Detect which cell encompasses the target text, then output its (X, Y) center coordinate. 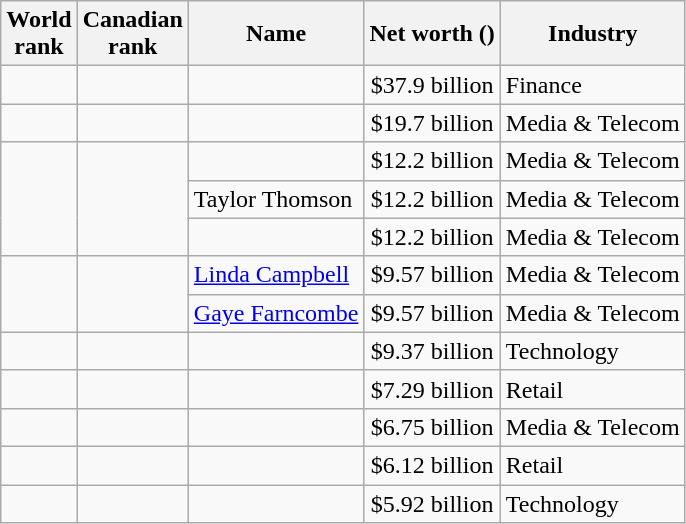
$37.9 billion (432, 85)
Worldrank (39, 34)
Gaye Farncombe (276, 313)
Linda Campbell (276, 275)
Net worth () (432, 34)
Taylor Thomson (276, 199)
Finance (592, 85)
$6.12 billion (432, 465)
$6.75 billion (432, 427)
Name (276, 34)
$7.29 billion (432, 389)
$5.92 billion (432, 503)
Canadianrank (132, 34)
$19.7 billion (432, 123)
$9.37 billion (432, 351)
Industry (592, 34)
